Scan for the cell matching the given text and deliver its [X, Y] coordinate at center. 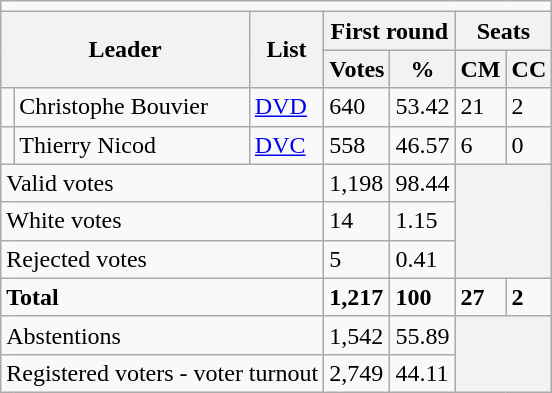
5 [357, 259]
Thierry Nicod [132, 145]
27 [480, 297]
53.42 [422, 107]
21 [480, 107]
1,217 [357, 297]
% [422, 69]
46.57 [422, 145]
1,198 [357, 183]
44.11 [422, 373]
Votes [357, 69]
First round [390, 31]
CM [480, 69]
2,749 [357, 373]
0 [529, 145]
55.89 [422, 335]
List [286, 50]
0.41 [422, 259]
DVD [286, 107]
Abstentions [162, 335]
100 [422, 297]
98.44 [422, 183]
CC [529, 69]
Seats [504, 31]
Christophe Bouvier [132, 107]
DVC [286, 145]
Leader [126, 50]
14 [357, 221]
Total [162, 297]
6 [480, 145]
Valid votes [162, 183]
1,542 [357, 335]
558 [357, 145]
1.15 [422, 221]
640 [357, 107]
White votes [162, 221]
Registered voters - voter turnout [162, 373]
Rejected votes [162, 259]
